Find where the given text appears and provide that cell's center as (x, y) coordinate. 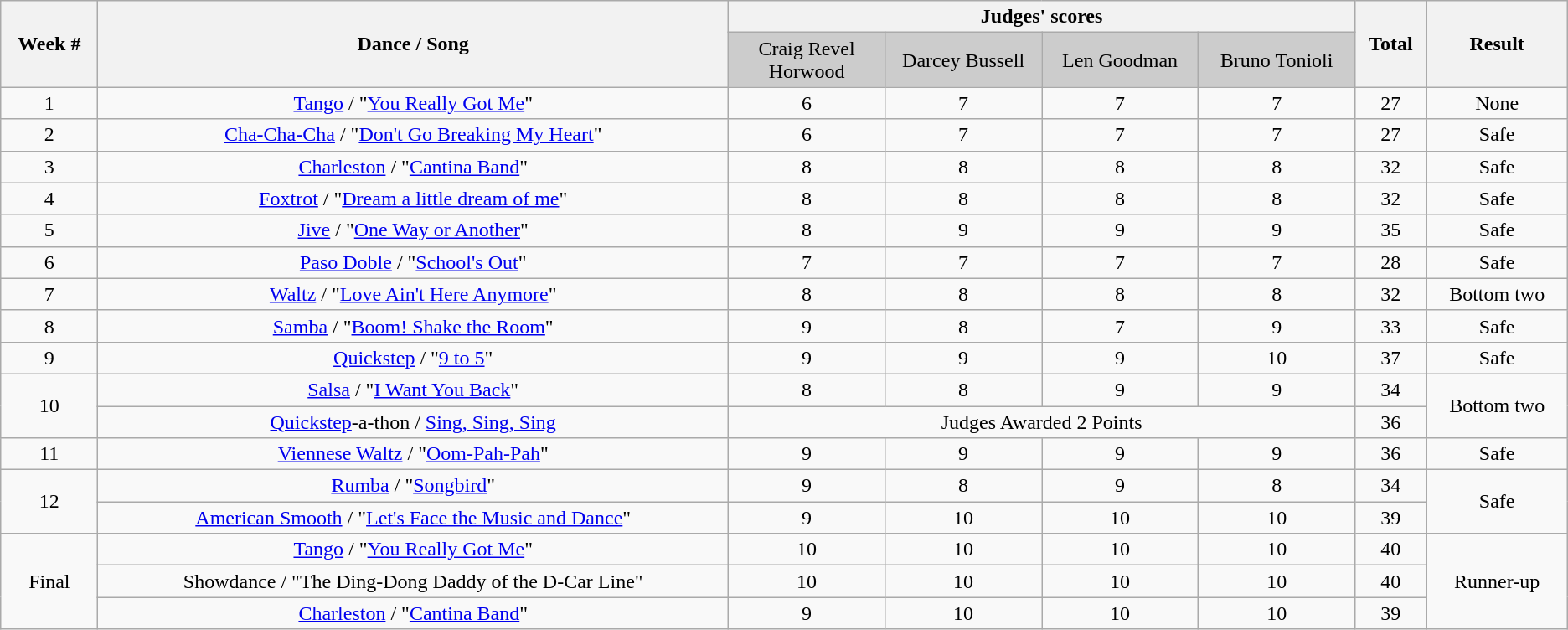
Runner-up (1497, 581)
Dance / Song (414, 44)
12 (49, 502)
Judges' scores (1042, 17)
Cha-Cha-Cha / "Don't Go Breaking My Heart" (414, 135)
None (1497, 103)
Result (1497, 44)
35 (1390, 230)
Craig Revel Horwood (807, 60)
Quickstep-a-thon / Sing, Sing, Sing (414, 421)
Quickstep / "9 to 5" (414, 358)
28 (1390, 262)
Len Goodman (1121, 60)
4 (49, 199)
2 (49, 135)
Final (49, 581)
Judges Awarded 2 Points (1042, 421)
1 (49, 103)
Samba / "Boom! Shake the Room" (414, 326)
Waltz / "Love Ain't Here Anymore" (414, 294)
11 (49, 454)
5 (49, 230)
Showdance / "The Ding-Dong Daddy of the D-Car Line" (414, 581)
Rumba / "Songbird" (414, 486)
Jive / "One Way or Another" (414, 230)
American Smooth / "Let's Face the Music and Dance" (414, 518)
Salsa / "I Want You Back" (414, 390)
33 (1390, 326)
Week # (49, 44)
Foxtrot / "Dream a little dream of me" (414, 199)
37 (1390, 358)
Paso Doble / "School's Out" (414, 262)
Viennese Waltz / "Oom-Pah-Pah" (414, 454)
3 (49, 167)
Total (1390, 44)
Bruno Tonioli (1277, 60)
Darcey Bussell (963, 60)
